Return (x, y) of the center of cell containing provided text 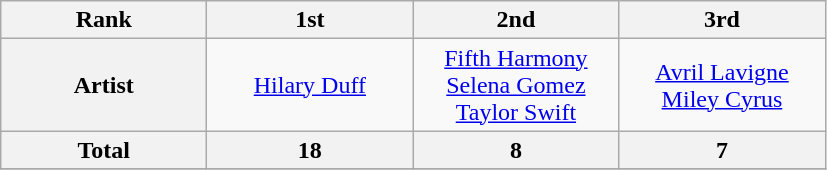
2nd (516, 20)
Total (104, 150)
Hilary Duff (310, 85)
3rd (722, 20)
1st (310, 20)
18 (310, 150)
Fifth HarmonySelena GomezTaylor Swift (516, 85)
Rank (104, 20)
Avril LavigneMiley Cyrus (722, 85)
8 (516, 150)
Artist (104, 85)
7 (722, 150)
